Search for the cell housing the specified text and yield its (X, Y) center coordinate. 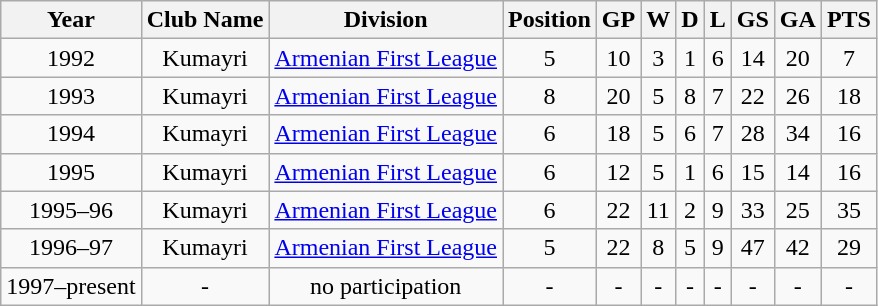
35 (848, 210)
28 (752, 134)
34 (798, 134)
Year (71, 20)
Position (550, 20)
1995–96 (71, 210)
PTS (848, 20)
26 (798, 96)
3 (658, 58)
42 (798, 248)
47 (752, 248)
1995 (71, 172)
D (690, 20)
25 (798, 210)
GS (752, 20)
1996–97 (71, 248)
29 (848, 248)
33 (752, 210)
1992 (71, 58)
no participation (386, 286)
Club Name (205, 20)
1994 (71, 134)
Division (386, 20)
12 (618, 172)
1997–present (71, 286)
2 (690, 210)
W (658, 20)
GP (618, 20)
GA (798, 20)
10 (618, 58)
15 (752, 172)
L (718, 20)
1993 (71, 96)
11 (658, 210)
